Locate the cell with the specified text and output its [X, Y] center coordinate. 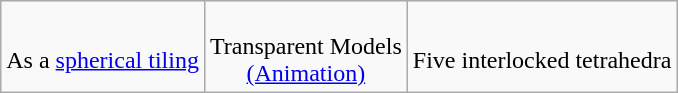
Five interlocked tetrahedra [542, 47]
Transparent Models(Animation) [306, 47]
As a spherical tiling [103, 47]
